Determine the (x, y) coordinate at the center of the cell enclosing the given text.  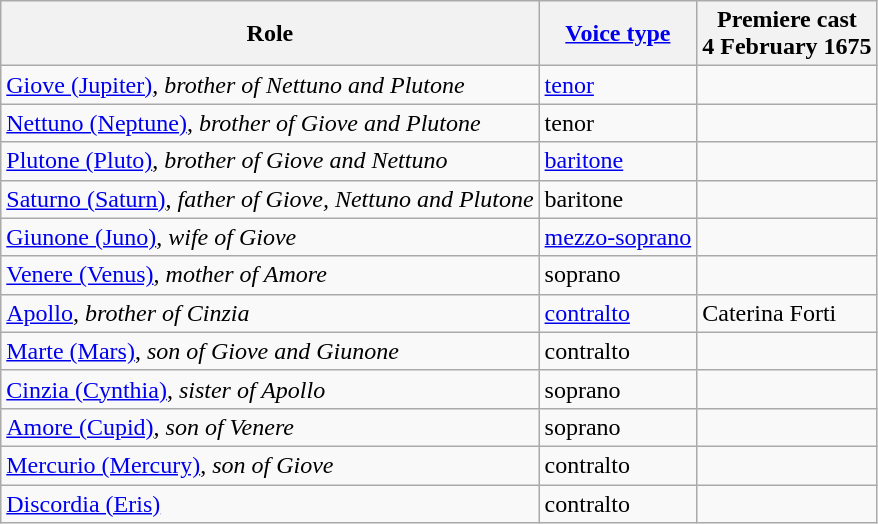
Giove (Jupiter), brother of Nettuno and Plutone (270, 85)
Mercurio (Mercury), son of Giove (270, 465)
mezzo-soprano (618, 237)
Giunone (Juno), wife of Giove (270, 237)
Premiere cast4 February 1675 (787, 34)
Amore (Cupid), son of Venere (270, 427)
Caterina Forti (787, 313)
Venere (Venus), mother of Amore (270, 275)
Role (270, 34)
Marte (Mars), son of Giove and Giunone (270, 351)
Nettuno (Neptune), brother of Giove and Plutone (270, 123)
Discordia (Eris) (270, 503)
Voice type (618, 34)
Saturno (Saturn), father of Giove, Nettuno and Plutone (270, 199)
Apollo, brother of Cinzia (270, 313)
Plutone (Pluto), brother of Giove and Nettuno (270, 161)
Cinzia (Cynthia), sister of Apollo (270, 389)
